Return (X, Y) of the center of cell containing provided text 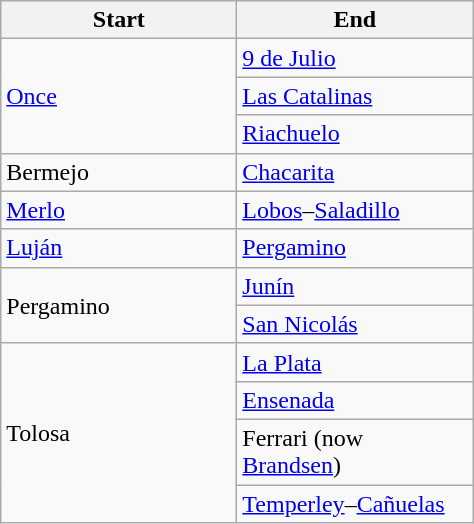
Ensenada (355, 400)
La Plata (355, 362)
Ferrari (now Brandsen) (355, 452)
Lobos–Saladillo (355, 210)
Junín (355, 286)
End (355, 20)
Tolosa (119, 432)
9 de Julio (355, 58)
Start (119, 20)
Chacarita (355, 172)
Luján (119, 248)
Bermejo (119, 172)
Temperley–Cañuelas (355, 503)
Riachuelo (355, 134)
Las Catalinas (355, 96)
San Nicolás (355, 324)
Once (119, 96)
Merlo (119, 210)
